Identify which cell holds the provided text, then report its [x, y] central coordinate. 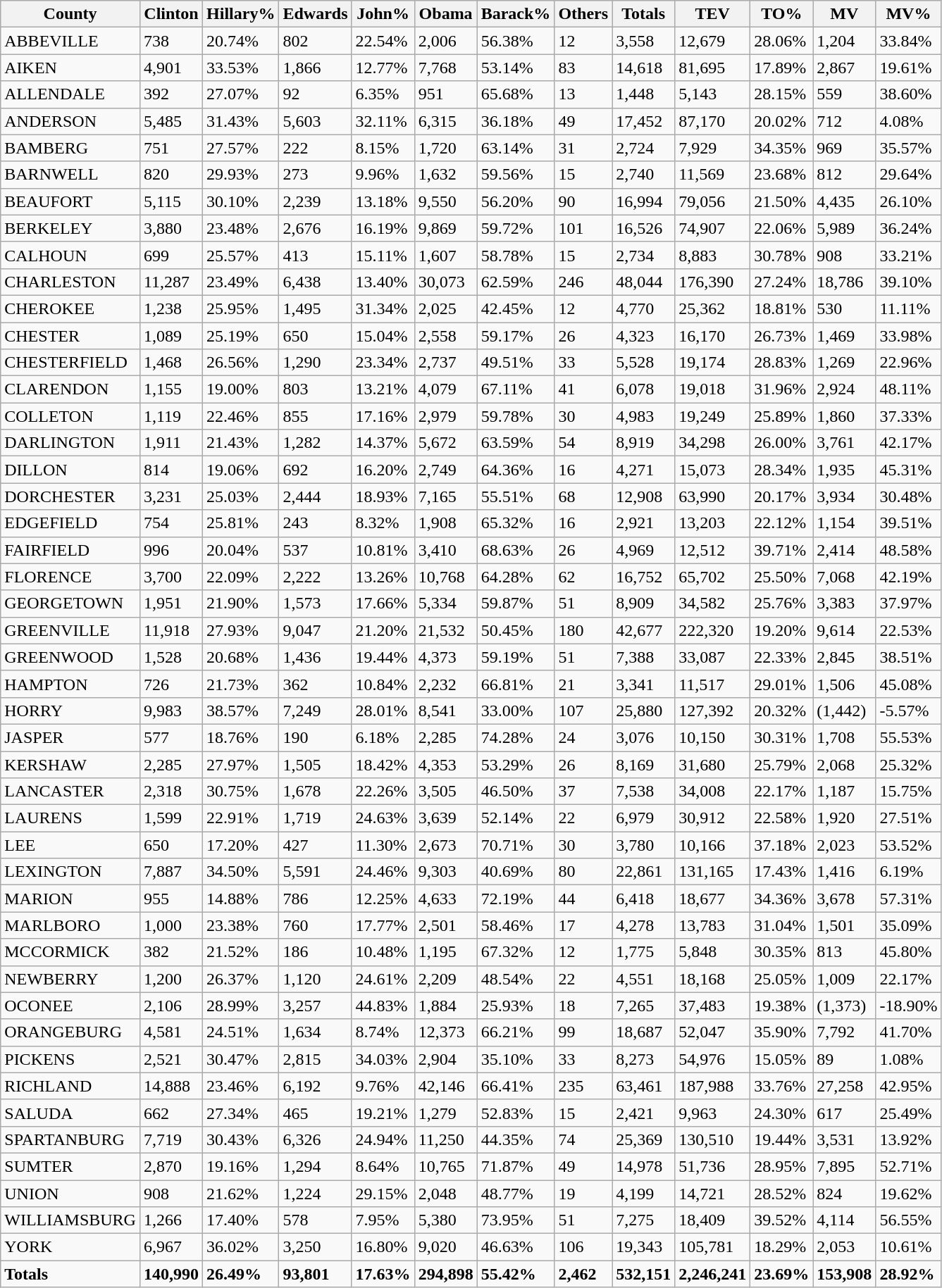
19.20% [782, 630]
52.83% [516, 1113]
FLORENCE [70, 577]
4,353 [445, 764]
2,025 [445, 308]
38.57% [241, 711]
1,119 [171, 416]
2,673 [445, 845]
34.50% [241, 872]
66.81% [516, 684]
OCONEE [70, 1006]
106 [583, 1247]
37.97% [909, 604]
1,224 [316, 1194]
6,438 [316, 282]
31.34% [383, 308]
294,898 [445, 1274]
855 [316, 416]
22.54% [383, 41]
25,880 [644, 711]
24.46% [383, 872]
751 [171, 148]
64.28% [516, 577]
7,719 [171, 1139]
16.19% [383, 228]
23.49% [241, 282]
18.93% [383, 496]
13 [583, 94]
70.71% [516, 845]
18,168 [713, 979]
1,935 [844, 470]
48.77% [516, 1194]
16.20% [383, 470]
12,679 [713, 41]
5,603 [316, 121]
4,079 [445, 389]
3,880 [171, 228]
17.43% [782, 872]
1,920 [844, 818]
LANCASTER [70, 792]
16,752 [644, 577]
HORRY [70, 711]
39.10% [909, 282]
PICKENS [70, 1059]
17,452 [644, 121]
(1,442) [844, 711]
107 [583, 711]
55.51% [516, 496]
243 [316, 523]
7,538 [644, 792]
44.83% [383, 1006]
2,870 [171, 1166]
4,551 [644, 979]
392 [171, 94]
6,192 [316, 1086]
1,448 [644, 94]
18.29% [782, 1247]
22.33% [782, 657]
3,076 [644, 737]
25.49% [909, 1113]
692 [316, 470]
35.90% [782, 1032]
25.05% [782, 979]
4,114 [844, 1220]
57.31% [909, 899]
25,362 [713, 308]
3,558 [644, 41]
802 [316, 41]
25.50% [782, 577]
28.95% [782, 1166]
19.16% [241, 1166]
21.43% [241, 443]
28.83% [782, 363]
1.08% [909, 1059]
12,908 [644, 496]
CHEROKEE [70, 308]
50.45% [516, 630]
26.49% [241, 1274]
5,485 [171, 121]
10,765 [445, 1166]
55.42% [516, 1274]
17.66% [383, 604]
68.63% [516, 550]
34,298 [713, 443]
2,501 [445, 925]
53.29% [516, 764]
27.93% [241, 630]
59.78% [516, 416]
13.21% [383, 389]
42.45% [516, 308]
2,068 [844, 764]
813 [844, 952]
28.15% [782, 94]
34,582 [713, 604]
2,740 [644, 175]
14,978 [644, 1166]
11,918 [171, 630]
ANDERSON [70, 121]
45.08% [909, 684]
99 [583, 1032]
2,318 [171, 792]
824 [844, 1194]
16,170 [713, 336]
21.90% [241, 604]
53.14% [516, 68]
27.34% [241, 1113]
1,279 [445, 1113]
52.14% [516, 818]
29.01% [782, 684]
35.09% [909, 925]
2,521 [171, 1059]
MARION [70, 899]
12,373 [445, 1032]
19,018 [713, 389]
31 [583, 148]
13.40% [383, 282]
1,634 [316, 1032]
8,883 [713, 255]
6,078 [644, 389]
83 [583, 68]
14,618 [644, 68]
ALLENDALE [70, 94]
465 [316, 1113]
21 [583, 684]
27.51% [909, 818]
760 [316, 925]
4,901 [171, 68]
24.63% [383, 818]
24.61% [383, 979]
3,531 [844, 1139]
23.38% [241, 925]
1,238 [171, 308]
30.78% [782, 255]
MV [844, 14]
65.32% [516, 523]
1,155 [171, 389]
58.46% [516, 925]
49.51% [516, 363]
15.04% [383, 336]
2,048 [445, 1194]
25.57% [241, 255]
54 [583, 443]
28.99% [241, 1006]
BAMBERG [70, 148]
72.19% [516, 899]
26.73% [782, 336]
19,174 [713, 363]
42,677 [644, 630]
62 [583, 577]
31.96% [782, 389]
4,199 [644, 1194]
GREENVILLE [70, 630]
56.38% [516, 41]
3,341 [644, 684]
20.04% [241, 550]
ABBEVILLE [70, 41]
1,495 [316, 308]
2,867 [844, 68]
2,462 [583, 1274]
3,678 [844, 899]
13,783 [713, 925]
2,924 [844, 389]
ORANGEBURG [70, 1032]
67.11% [516, 389]
1,505 [316, 764]
65.68% [516, 94]
25,369 [644, 1139]
578 [316, 1220]
5,591 [316, 872]
MCCORMICK [70, 952]
34,008 [713, 792]
45.31% [909, 470]
GEORGETOWN [70, 604]
13.18% [383, 201]
1,528 [171, 657]
67.32% [516, 952]
25.32% [909, 764]
63.14% [516, 148]
39.51% [909, 523]
21.52% [241, 952]
1,506 [844, 684]
1,294 [316, 1166]
3,639 [445, 818]
1,195 [445, 952]
4,983 [644, 416]
15,073 [713, 470]
LAURENS [70, 818]
17.20% [241, 845]
30.47% [241, 1059]
42.17% [909, 443]
1,720 [445, 148]
16,526 [644, 228]
955 [171, 899]
3,250 [316, 1247]
273 [316, 175]
4,633 [445, 899]
74,907 [713, 228]
45.80% [909, 952]
4,770 [644, 308]
22.96% [909, 363]
30.10% [241, 201]
22.91% [241, 818]
14,721 [713, 1194]
42,146 [445, 1086]
532,151 [644, 1274]
12.25% [383, 899]
2,737 [445, 363]
13,203 [713, 523]
14.37% [383, 443]
25.93% [516, 1006]
BERKELEY [70, 228]
53.52% [909, 845]
803 [316, 389]
3,383 [844, 604]
34.03% [383, 1059]
59.17% [516, 336]
1,951 [171, 604]
33.53% [241, 68]
66.41% [516, 1086]
222 [316, 148]
22,861 [644, 872]
1,187 [844, 792]
25.76% [782, 604]
48.58% [909, 550]
11.30% [383, 845]
559 [844, 94]
6,315 [445, 121]
4,271 [644, 470]
9.76% [383, 1086]
662 [171, 1113]
LEXINGTON [70, 872]
89 [844, 1059]
46.63% [516, 1247]
10,150 [713, 737]
AIKEN [70, 68]
14,888 [171, 1086]
31.04% [782, 925]
36.02% [241, 1247]
63.59% [516, 443]
30,073 [445, 282]
HAMPTON [70, 684]
13.92% [909, 1139]
180 [583, 630]
18.76% [241, 737]
40.69% [516, 872]
26.37% [241, 979]
24.51% [241, 1032]
81,695 [713, 68]
25.79% [782, 764]
7,068 [844, 577]
48.11% [909, 389]
JASPER [70, 737]
1,282 [316, 443]
79,056 [713, 201]
34.35% [782, 148]
10.48% [383, 952]
21.20% [383, 630]
24 [583, 737]
11,517 [713, 684]
1,866 [316, 68]
Barack% [516, 14]
2,209 [445, 979]
Clinton [171, 14]
11,250 [445, 1139]
996 [171, 550]
3,780 [644, 845]
28.01% [383, 711]
RICHLAND [70, 1086]
22.46% [241, 416]
4,969 [644, 550]
71.87% [516, 1166]
2,979 [445, 416]
951 [445, 94]
20.74% [241, 41]
25.19% [241, 336]
2,921 [644, 523]
105,781 [713, 1247]
93,801 [316, 1274]
46.50% [516, 792]
7,388 [644, 657]
38.60% [909, 94]
30.43% [241, 1139]
1,775 [644, 952]
59.87% [516, 604]
23.34% [383, 363]
814 [171, 470]
73.95% [516, 1220]
1,632 [445, 175]
35.10% [516, 1059]
33.76% [782, 1086]
19.62% [909, 1194]
1,436 [316, 657]
9,614 [844, 630]
19,249 [713, 416]
5,672 [445, 443]
235 [583, 1086]
20.02% [782, 121]
25.81% [241, 523]
3,231 [171, 496]
3,934 [844, 496]
CALHOUN [70, 255]
4.08% [909, 121]
1,416 [844, 872]
5,989 [844, 228]
19.21% [383, 1113]
3,700 [171, 577]
9,047 [316, 630]
2,006 [445, 41]
62.59% [516, 282]
37 [583, 792]
11.11% [909, 308]
36.24% [909, 228]
8,909 [644, 604]
8.74% [383, 1032]
39.52% [782, 1220]
27.24% [782, 282]
726 [171, 684]
41 [583, 389]
15.75% [909, 792]
25.95% [241, 308]
222,320 [713, 630]
29.93% [241, 175]
31.43% [241, 121]
17.40% [241, 1220]
1,009 [844, 979]
812 [844, 175]
7,275 [644, 1220]
74 [583, 1139]
30.35% [782, 952]
190 [316, 737]
23.69% [782, 1274]
28.34% [782, 470]
7,249 [316, 711]
2,232 [445, 684]
153,908 [844, 1274]
30.75% [241, 792]
21.62% [241, 1194]
5,528 [644, 363]
2,749 [445, 470]
18,687 [644, 1032]
42.19% [909, 577]
1,860 [844, 416]
7,929 [713, 148]
18,409 [713, 1220]
22.09% [241, 577]
18,677 [713, 899]
37.33% [909, 416]
LEE [70, 845]
2,414 [844, 550]
TO% [782, 14]
1,573 [316, 604]
SPARTANBURG [70, 1139]
-5.57% [909, 711]
22.53% [909, 630]
7,792 [844, 1032]
DORCHESTER [70, 496]
186 [316, 952]
15.11% [383, 255]
-18.90% [909, 1006]
30.48% [909, 496]
2,239 [316, 201]
9,963 [713, 1113]
1,204 [844, 41]
CHARLESTON [70, 282]
1,266 [171, 1220]
12,512 [713, 550]
2,222 [316, 577]
26.00% [782, 443]
52.71% [909, 1166]
11,287 [171, 282]
1,469 [844, 336]
1,089 [171, 336]
24.94% [383, 1139]
37.18% [782, 845]
699 [171, 255]
GREENWOOD [70, 657]
UNION [70, 1194]
127,392 [713, 711]
2,558 [445, 336]
2,023 [844, 845]
35.57% [909, 148]
382 [171, 952]
754 [171, 523]
4,278 [644, 925]
2,734 [644, 255]
30,912 [713, 818]
SALUDA [70, 1113]
1,290 [316, 363]
10.84% [383, 684]
DILLON [70, 470]
2,845 [844, 657]
27.57% [241, 148]
59.56% [516, 175]
28.92% [909, 1274]
187,988 [713, 1086]
1,000 [171, 925]
16.80% [383, 1247]
786 [316, 899]
21,532 [445, 630]
28.52% [782, 1194]
24.30% [782, 1113]
1,269 [844, 363]
1,154 [844, 523]
19.61% [909, 68]
6,326 [316, 1139]
59.19% [516, 657]
820 [171, 175]
65,702 [713, 577]
51,736 [713, 1166]
19.38% [782, 1006]
9,869 [445, 228]
52,047 [713, 1032]
427 [316, 845]
2,421 [644, 1113]
48,044 [644, 282]
6.35% [383, 94]
58.78% [516, 255]
11,569 [713, 175]
22.26% [383, 792]
9.96% [383, 175]
5,380 [445, 1220]
59.72% [516, 228]
KERSHAW [70, 764]
617 [844, 1113]
80 [583, 872]
22.06% [782, 228]
101 [583, 228]
3,257 [316, 1006]
10.81% [383, 550]
22.12% [782, 523]
10,768 [445, 577]
19,343 [644, 1247]
6,418 [644, 899]
BARNWELL [70, 175]
6.19% [909, 872]
30.31% [782, 737]
3,505 [445, 792]
Others [583, 14]
2,053 [844, 1247]
14.88% [241, 899]
7,895 [844, 1166]
39.71% [782, 550]
20.32% [782, 711]
5,115 [171, 201]
140,990 [171, 1274]
9,550 [445, 201]
27.97% [241, 764]
9,020 [445, 1247]
33,087 [713, 657]
7,265 [644, 1006]
DARLINGTON [70, 443]
712 [844, 121]
18,786 [844, 282]
YORK [70, 1247]
7,165 [445, 496]
530 [844, 308]
12.77% [383, 68]
MV% [909, 14]
9,303 [445, 872]
27.07% [241, 94]
55.53% [909, 737]
362 [316, 684]
2,815 [316, 1059]
38.51% [909, 657]
20.17% [782, 496]
66.21% [516, 1032]
19.06% [241, 470]
16,994 [644, 201]
13.26% [383, 577]
25.89% [782, 416]
1,719 [316, 818]
21.50% [782, 201]
BEAUFORT [70, 201]
28.06% [782, 41]
7,887 [171, 872]
NEWBERRY [70, 979]
1,908 [445, 523]
23.48% [241, 228]
1,501 [844, 925]
1,120 [316, 979]
Obama [445, 14]
10.61% [909, 1247]
8.64% [383, 1166]
Edwards [316, 14]
48.54% [516, 979]
63,461 [644, 1086]
23.68% [782, 175]
FAIRFIELD [70, 550]
10,166 [713, 845]
32.11% [383, 121]
54,976 [713, 1059]
56.20% [516, 201]
TEV [713, 14]
90 [583, 201]
33.84% [909, 41]
44.35% [516, 1139]
9,983 [171, 711]
8,273 [644, 1059]
2,444 [316, 496]
44 [583, 899]
CHESTERFIELD [70, 363]
26.56% [241, 363]
17.16% [383, 416]
County [70, 14]
1,468 [171, 363]
537 [316, 550]
8.32% [383, 523]
577 [171, 737]
5,848 [713, 952]
131,165 [713, 872]
17 [583, 925]
2,904 [445, 1059]
4,373 [445, 657]
33.00% [516, 711]
Hillary% [241, 14]
6,979 [644, 818]
8,169 [644, 764]
18 [583, 1006]
7,768 [445, 68]
2,676 [316, 228]
1,678 [316, 792]
2,724 [644, 148]
1,708 [844, 737]
21.73% [241, 684]
17.63% [383, 1274]
1,200 [171, 979]
64.36% [516, 470]
6.18% [383, 737]
WILLIAMSBURG [70, 1220]
56.55% [909, 1220]
8,541 [445, 711]
20.68% [241, 657]
MARLBORO [70, 925]
(1,373) [844, 1006]
1,911 [171, 443]
738 [171, 41]
33.21% [909, 255]
4,323 [644, 336]
17.89% [782, 68]
3,761 [844, 443]
87,170 [713, 121]
2,106 [171, 1006]
5,334 [445, 604]
25.03% [241, 496]
CLARENDON [70, 389]
15.05% [782, 1059]
31,680 [713, 764]
2,246,241 [713, 1274]
SUMTER [70, 1166]
92 [316, 94]
34.36% [782, 899]
4,435 [844, 201]
7.95% [383, 1220]
1,607 [445, 255]
COLLETON [70, 416]
27,258 [844, 1086]
969 [844, 148]
29.64% [909, 175]
130,510 [713, 1139]
23.46% [241, 1086]
26.10% [909, 201]
6,967 [171, 1247]
63,990 [713, 496]
5,143 [713, 94]
413 [316, 255]
246 [583, 282]
19.00% [241, 389]
19 [583, 1194]
8.15% [383, 148]
3,410 [445, 550]
1,884 [445, 1006]
18.81% [782, 308]
1,599 [171, 818]
22.58% [782, 818]
36.18% [516, 121]
17.77% [383, 925]
41.70% [909, 1032]
176,390 [713, 282]
37,483 [713, 1006]
74.28% [516, 737]
68 [583, 496]
18.42% [383, 764]
4,581 [171, 1032]
EDGEFIELD [70, 523]
John% [383, 14]
29.15% [383, 1194]
33.98% [909, 336]
CHESTER [70, 336]
8,919 [644, 443]
42.95% [909, 1086]
